Return [x, y] of the center of cell containing provided text 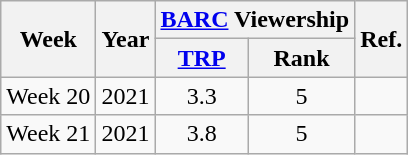
Year [126, 39]
BARC Viewership [255, 20]
3.8 [202, 134]
TRP [202, 58]
Rank [301, 58]
Week 21 [48, 134]
Week 20 [48, 96]
Week [48, 39]
3.3 [202, 96]
Ref. [382, 39]
